Pinpoint the cell where the given text exists, returning its [X, Y] midpoint coordinate. 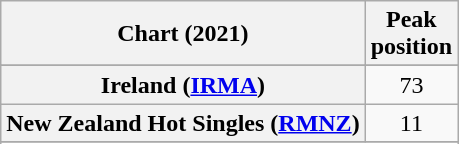
Ireland (IRMA) [183, 85]
Chart (2021) [183, 34]
11 [411, 123]
New Zealand Hot Singles (RMNZ) [183, 123]
73 [411, 85]
Peakposition [411, 34]
